Return [x, y] of the center of cell containing provided text 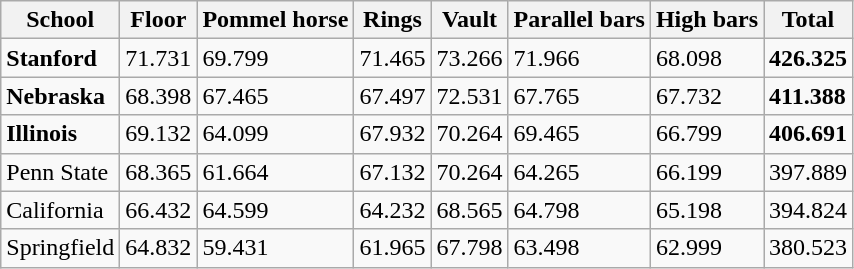
Vault [470, 20]
71.465 [392, 58]
67.497 [392, 96]
68.565 [470, 210]
68.365 [158, 172]
Total [808, 20]
63.498 [579, 248]
64.099 [276, 134]
64.798 [579, 210]
59.431 [276, 248]
66.199 [706, 172]
71.966 [579, 58]
67.732 [706, 96]
411.388 [808, 96]
69.132 [158, 134]
67.765 [579, 96]
65.198 [706, 210]
Floor [158, 20]
School [60, 20]
394.824 [808, 210]
61.965 [392, 248]
69.799 [276, 58]
72.531 [470, 96]
Rings [392, 20]
64.599 [276, 210]
Stanford [60, 58]
Nebraska [60, 96]
62.999 [706, 248]
67.798 [470, 248]
380.523 [808, 248]
61.664 [276, 172]
73.266 [470, 58]
64.265 [579, 172]
68.398 [158, 96]
406.691 [808, 134]
Parallel bars [579, 20]
69.465 [579, 134]
Illinois [60, 134]
64.232 [392, 210]
Springfield [60, 248]
66.799 [706, 134]
California [60, 210]
68.098 [706, 58]
67.132 [392, 172]
426.325 [808, 58]
Penn State [60, 172]
High bars [706, 20]
67.465 [276, 96]
71.731 [158, 58]
64.832 [158, 248]
66.432 [158, 210]
397.889 [808, 172]
67.932 [392, 134]
Pommel horse [276, 20]
